Determine the [X, Y] coordinate at the center of the cell enclosing the given text.  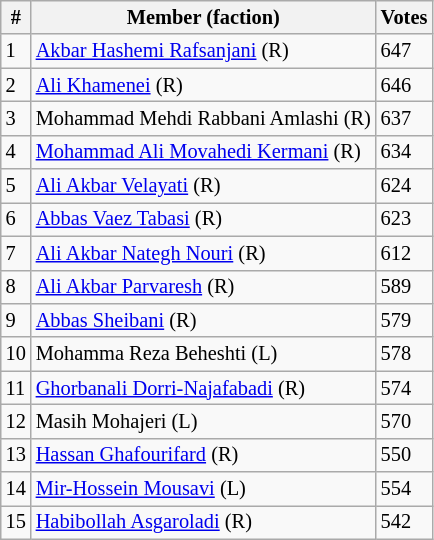
647 [404, 51]
Abbas Vaez Tabasi (R) [204, 219]
13 [16, 455]
5 [16, 186]
Mir-Hossein Mousavi (L) [204, 489]
Mohammad Mehdi Rabbani Amlashi (R) [204, 118]
Akbar Hashemi Rafsanjani (R) [204, 51]
3 [16, 118]
Habibollah Asgaroladi (R) [204, 522]
542 [404, 522]
624 [404, 186]
11 [16, 388]
589 [404, 287]
14 [16, 489]
623 [404, 219]
634 [404, 152]
12 [16, 421]
Votes [404, 17]
4 [16, 152]
578 [404, 354]
Ali Khamenei (R) [204, 85]
Ali Akbar Parvaresh (R) [204, 287]
9 [16, 320]
570 [404, 421]
8 [16, 287]
15 [16, 522]
612 [404, 253]
Mohammad Ali Movahedi Kermani (R) [204, 152]
10 [16, 354]
579 [404, 320]
Member (faction) [204, 17]
554 [404, 489]
Ali Akbar Velayati (R) [204, 186]
2 [16, 85]
6 [16, 219]
1 [16, 51]
Ali Akbar Nategh Nouri (R) [204, 253]
Hassan Ghafourifard (R) [204, 455]
Mohamma Reza Beheshti (L) [204, 354]
# [16, 17]
646 [404, 85]
Ghorbanali Dorri-Najafabadi (R) [204, 388]
Abbas Sheibani (R) [204, 320]
Masih Mohajeri (L) [204, 421]
550 [404, 455]
574 [404, 388]
7 [16, 253]
637 [404, 118]
